Output the (x, y) coordinate of the center of the cell containing the given text.  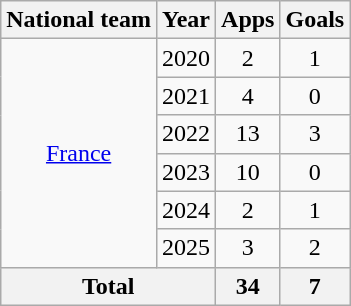
13 (248, 134)
2024 (186, 210)
Total (108, 286)
4 (248, 96)
2023 (186, 172)
2022 (186, 134)
Apps (248, 20)
7 (315, 286)
Year (186, 20)
National team (79, 20)
France (79, 153)
2020 (186, 58)
10 (248, 172)
2021 (186, 96)
Goals (315, 20)
34 (248, 286)
2025 (186, 248)
